From the cell containing the given text, extract its center point as (X, Y) coordinate. 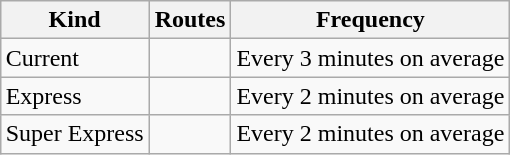
Express (74, 96)
Super Express (74, 134)
Current (74, 58)
Routes (190, 20)
Kind (74, 20)
Every 3 minutes on average (370, 58)
Frequency (370, 20)
